Extract the [X, Y] coordinate from the center of the cell holding the provided text.  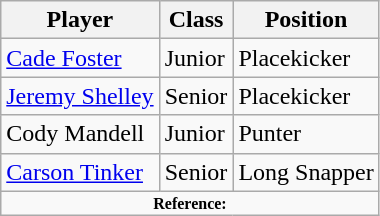
Punter [306, 134]
Player [80, 20]
Position [306, 20]
Cody Mandell [80, 134]
Reference: [190, 203]
Carson Tinker [80, 172]
Class [196, 20]
Cade Foster [80, 58]
Long Snapper [306, 172]
Jeremy Shelley [80, 96]
